Determine the (x, y) coordinate at the center of the cell enclosing the given text.  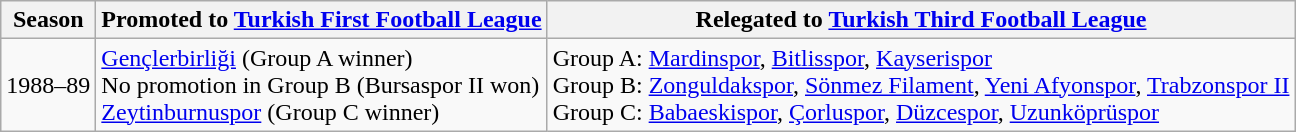
1988–89 (48, 85)
Relegated to Turkish Third Football League (921, 20)
Gençlerbirliği (Group A winner)No promotion in Group B (Bursaspor II won)Zeytinburnuspor (Group C winner) (322, 85)
Promoted to Turkish First Football League (322, 20)
Season (48, 20)
